Pinpoint the cell where the given text exists, returning its [x, y] midpoint coordinate. 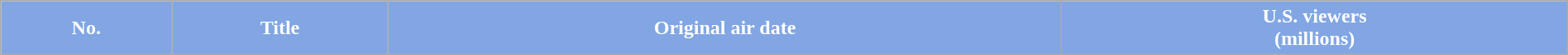
U.S. viewers(millions) [1315, 28]
Title [280, 28]
No. [86, 28]
Original air date [724, 28]
